For the text-containing cell, return its midpoint in (X, Y) coordinate format. 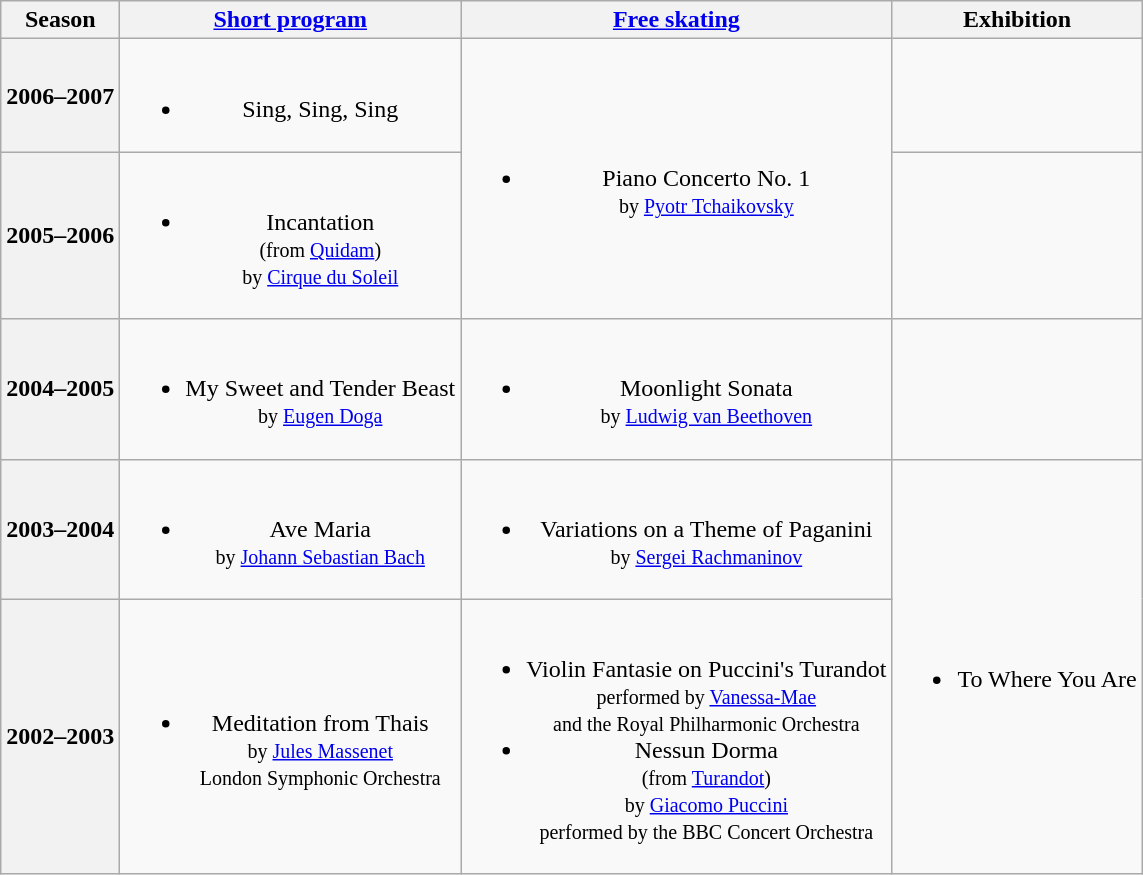
2004–2005 (60, 389)
Incantation (from Quidam) by Cirque du Soleil (290, 236)
Season (60, 20)
Sing, Sing, Sing (290, 96)
Ave Maria by Johann Sebastian Bach (290, 529)
2005–2006 (60, 236)
To Where You Are (1017, 666)
Free skating (676, 20)
My Sweet and Tender Beast by Eugen Doga (290, 389)
2003–2004 (60, 529)
2006–2007 (60, 96)
Exhibition (1017, 20)
Short program (290, 20)
2002–2003 (60, 736)
Variations on a Theme of Paganini by Sergei Rachmaninov (676, 529)
Piano Concerto No. 1 by Pyotr Tchaikovsky (676, 179)
Meditation from Thais by Jules Massenet London Symphonic Orchestra (290, 736)
Moonlight Sonata by Ludwig van Beethoven (676, 389)
